Provide the (X, Y) coordinate of the cell's center where the given text is located.  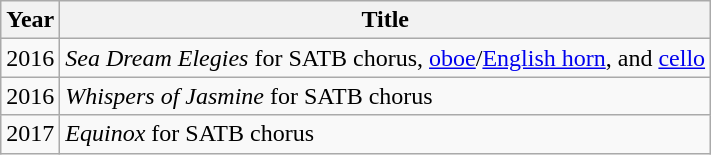
Equinox for SATB chorus (386, 134)
Sea Dream Elegies for SATB chorus, oboe/English horn, and cello (386, 58)
2017 (30, 134)
Year (30, 20)
Whispers of Jasmine for SATB chorus (386, 96)
Title (386, 20)
